Locate the cell with the specified text and output its [x, y] center coordinate. 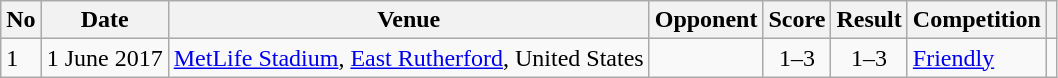
1 [21, 58]
Score [797, 20]
Result [869, 20]
Friendly [976, 58]
Venue [408, 20]
Date [104, 20]
1 June 2017 [104, 58]
MetLife Stadium, East Rutherford, United States [408, 58]
Competition [976, 20]
Opponent [706, 20]
No [21, 20]
